Extract the [X, Y] coordinate from the center of the cell holding the provided text.  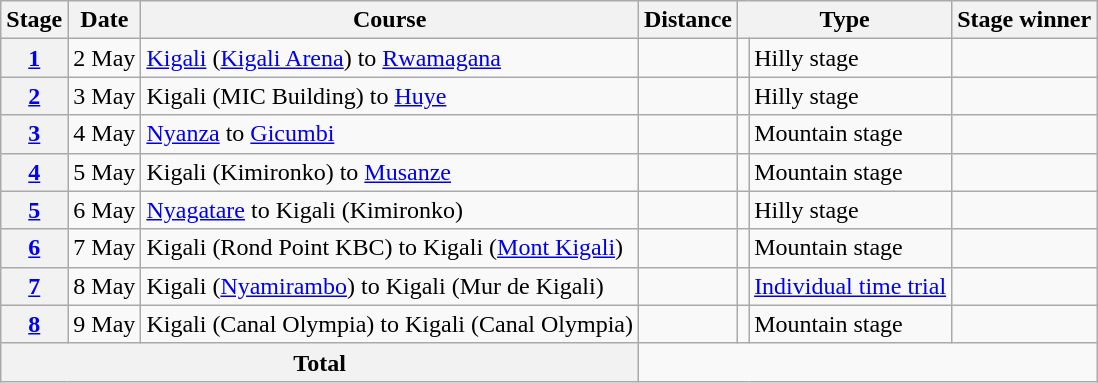
Kigali (Kimironko) to Musanze [390, 172]
Date [104, 20]
Kigali (Canal Olympia) to Kigali (Canal Olympia) [390, 324]
3 [34, 134]
1 [34, 58]
Nyanza to Gicumbi [390, 134]
Stage [34, 20]
9 May [104, 324]
2 [34, 96]
3 May [104, 96]
Individual time trial [850, 286]
Kigali (Nyamirambo) to Kigali (Mur de Kigali) [390, 286]
6 [34, 248]
Nyagatare to Kigali (Kimironko) [390, 210]
Type [845, 20]
7 [34, 286]
Course [390, 20]
5 [34, 210]
7 May [104, 248]
2 May [104, 58]
8 [34, 324]
4 May [104, 134]
8 May [104, 286]
Distance [688, 20]
Total [320, 362]
5 May [104, 172]
Kigali (Kigali Arena) to Rwamagana [390, 58]
6 May [104, 210]
Kigali (MIC Building) to Huye [390, 96]
4 [34, 172]
Kigali (Rond Point KBC) to Kigali (Mont Kigali) [390, 248]
Stage winner [1024, 20]
